Search for the cell housing the specified text and yield its [x, y] center coordinate. 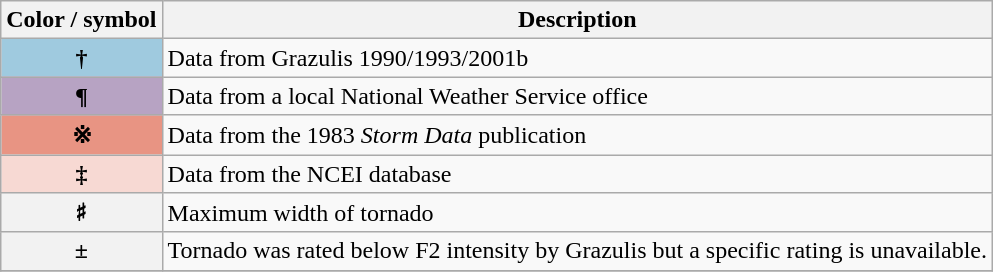
Data from Grazulis 1990/1993/2001b [578, 58]
Maximum width of tornado [578, 213]
Description [578, 20]
† [82, 58]
Data from a local National Weather Service office [578, 96]
Data from the NCEI database [578, 173]
Data from the 1983 Storm Data publication [578, 135]
※ [82, 135]
Color / symbol [82, 20]
♯ [82, 213]
¶ [82, 96]
± [82, 251]
Tornado was rated below F2 intensity by Grazulis but a specific rating is unavailable. [578, 251]
‡ [82, 173]
